Return [X, Y] of the center of cell containing provided text 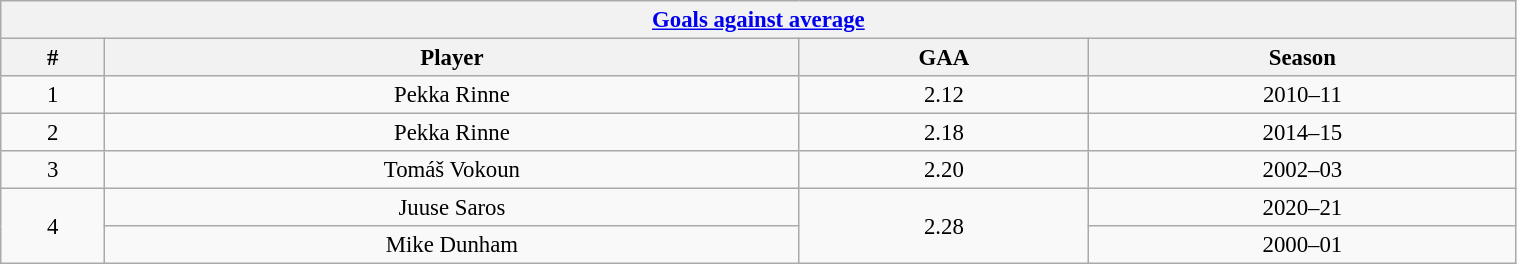
GAA [944, 58]
2014–15 [1302, 133]
Player [452, 58]
2010–11 [1302, 95]
Mike Dunham [452, 245]
2.18 [944, 133]
2 [53, 133]
# [53, 58]
2.20 [944, 170]
4 [53, 226]
3 [53, 170]
2020–21 [1302, 208]
Season [1302, 58]
Juuse Saros [452, 208]
Goals against average [758, 20]
2.12 [944, 95]
2.28 [944, 226]
1 [53, 95]
2002–03 [1302, 170]
2000–01 [1302, 245]
Tomáš Vokoun [452, 170]
